Find where the given text appears and provide that cell's center as [X, Y] coordinate. 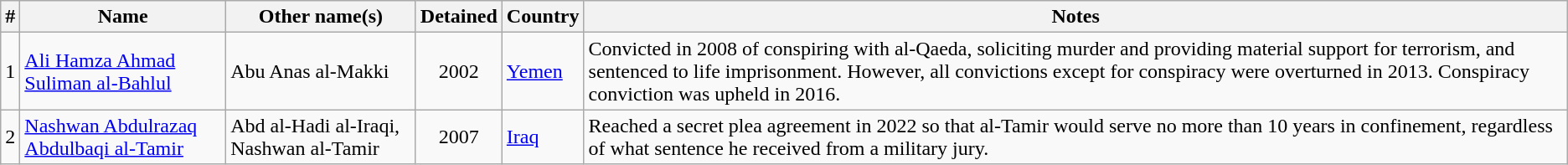
Other name(s) [322, 17]
# [10, 17]
2007 [459, 137]
Country [543, 17]
2002 [459, 71]
Name [123, 17]
Notes [1075, 17]
Yemen [543, 71]
1 [10, 71]
Iraq [543, 137]
Detained [459, 17]
2 [10, 137]
Nashwan Abdulrazaq Abdulbaqi al-Tamir [123, 137]
Ali Hamza Ahmad Suliman al-Bahlul [123, 71]
Abd al-Hadi al-Iraqi, Nashwan al-Tamir [322, 137]
Abu Anas al-Makki [322, 71]
